Scan for the cell matching the given text and deliver its [X, Y] coordinate at center. 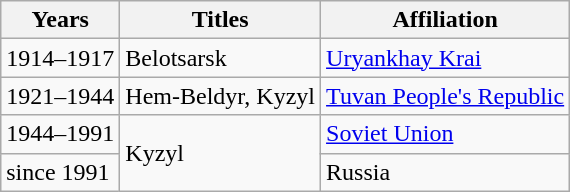
Soviet Union [446, 134]
since 1991 [60, 172]
1921–1944 [60, 96]
Belotsarsk [220, 58]
1944–1991 [60, 134]
Years [60, 20]
Russia [446, 172]
Uryankhay Krai [446, 58]
Tuvan People's Republic [446, 96]
Hem-Beldyr, Kyzyl [220, 96]
1914–1917 [60, 58]
Kyzyl [220, 153]
Titles [220, 20]
Affiliation [446, 20]
